Search for the cell housing the specified text and yield its (X, Y) center coordinate. 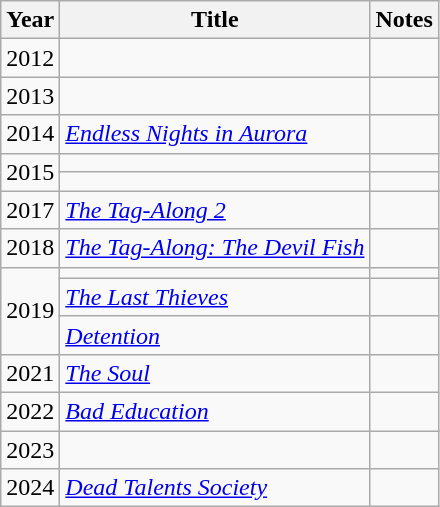
2022 (30, 411)
Detention (215, 335)
2015 (30, 172)
2021 (30, 373)
Bad Education (215, 411)
Notes (404, 20)
2019 (30, 310)
2012 (30, 58)
2014 (30, 134)
2018 (30, 248)
Endless Nights in Aurora (215, 134)
2024 (30, 488)
The Last Thieves (215, 297)
The Tag-Along 2 (215, 210)
2013 (30, 96)
2017 (30, 210)
Year (30, 20)
The Tag-Along: The Devil Fish (215, 248)
Dead Talents Society (215, 488)
2023 (30, 449)
Title (215, 20)
The Soul (215, 373)
